From the cell containing the given text, extract its center point as (x, y) coordinate. 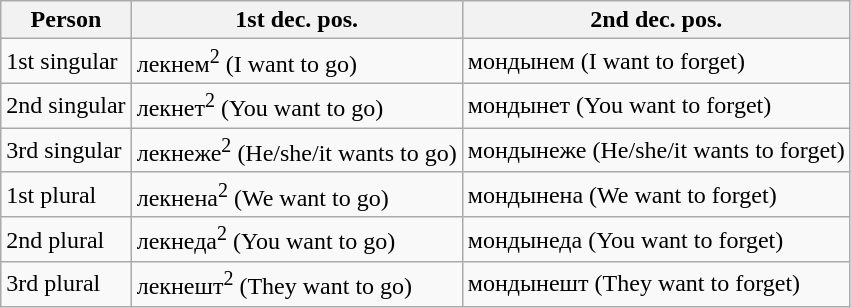
лекнем2 (I want to go) (296, 62)
лекнет2 (You want to go) (296, 106)
мондынеже (He/she/it wants to forget) (656, 150)
3rd singular (66, 150)
2nd singular (66, 106)
3rd plural (66, 284)
мондынена (We want to forget) (656, 194)
лекнена2 (We want to go) (296, 194)
мондынеда (You want to forget) (656, 240)
1st dec. pos. (296, 20)
2nd dec. pos. (656, 20)
1st plural (66, 194)
Person (66, 20)
лекнеда2 (You want to go) (296, 240)
мондынет (You want to forget) (656, 106)
2nd plural (66, 240)
лекнешт2 (They want to go) (296, 284)
лекнеже2 (He/she/it wants to go) (296, 150)
мондынем (I want to forget) (656, 62)
1st singular (66, 62)
мондынешт (They want to forget) (656, 284)
